Scan for the cell matching the given text and deliver its [x, y] coordinate at center. 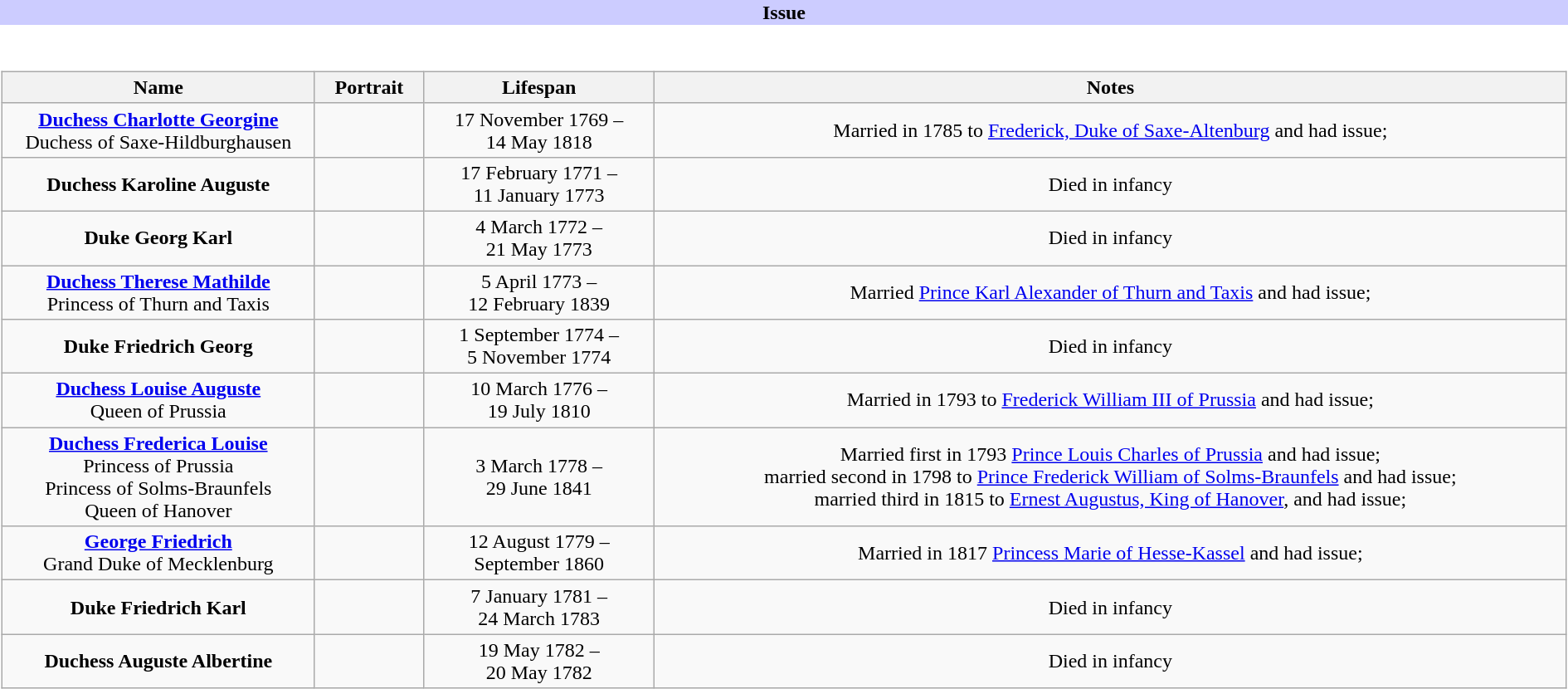
Married Prince Karl Alexander of Thurn and Taxis and had issue; [1110, 292]
17 February 1771 –11 January 1773 [539, 184]
Duke Friedrich Karl [158, 608]
Duchess Auguste Albertine [158, 661]
Duchess Therese MathildePrincess of Thurn and Taxis [158, 292]
Name [158, 87]
Married in 1793 to Frederick William III of Prussia and had issue; [1110, 400]
Issue [784, 12]
Duchess Karoline Auguste [158, 184]
1 September 1774 – 5 November 1774 [539, 347]
Duke Friedrich Georg [158, 347]
Married in 1785 to Frederick, Duke of Saxe-Altenburg and had issue; [1110, 129]
3 March 1778 –29 June 1841 [539, 476]
Duke Georg Karl [158, 237]
4 March 1772 –21 May 1773 [539, 237]
17 November 1769 –14 May 1818 [539, 129]
Notes [1110, 87]
Married in 1817 Princess Marie of Hesse-Kassel and had issue; [1110, 553]
19 May 1782 –20 May 1782 [539, 661]
12 August 1779 –September 1860 [539, 553]
5 April 1773 –12 February 1839 [539, 292]
Portrait [368, 87]
Duchess Louise AugusteQueen of Prussia [158, 400]
Duchess Charlotte GeorgineDuchess of Saxe-Hildburghausen [158, 129]
George FriedrichGrand Duke of Mecklenburg [158, 553]
10 March 1776 –19 July 1810 [539, 400]
Lifespan [539, 87]
7 January 1781 –24 March 1783 [539, 608]
Duchess Frederica LouisePrincess of PrussiaPrincess of Solms-BraunfelsQueen of Hanover [158, 476]
